Scan for the cell matching the given text and deliver its [X, Y] coordinate at center. 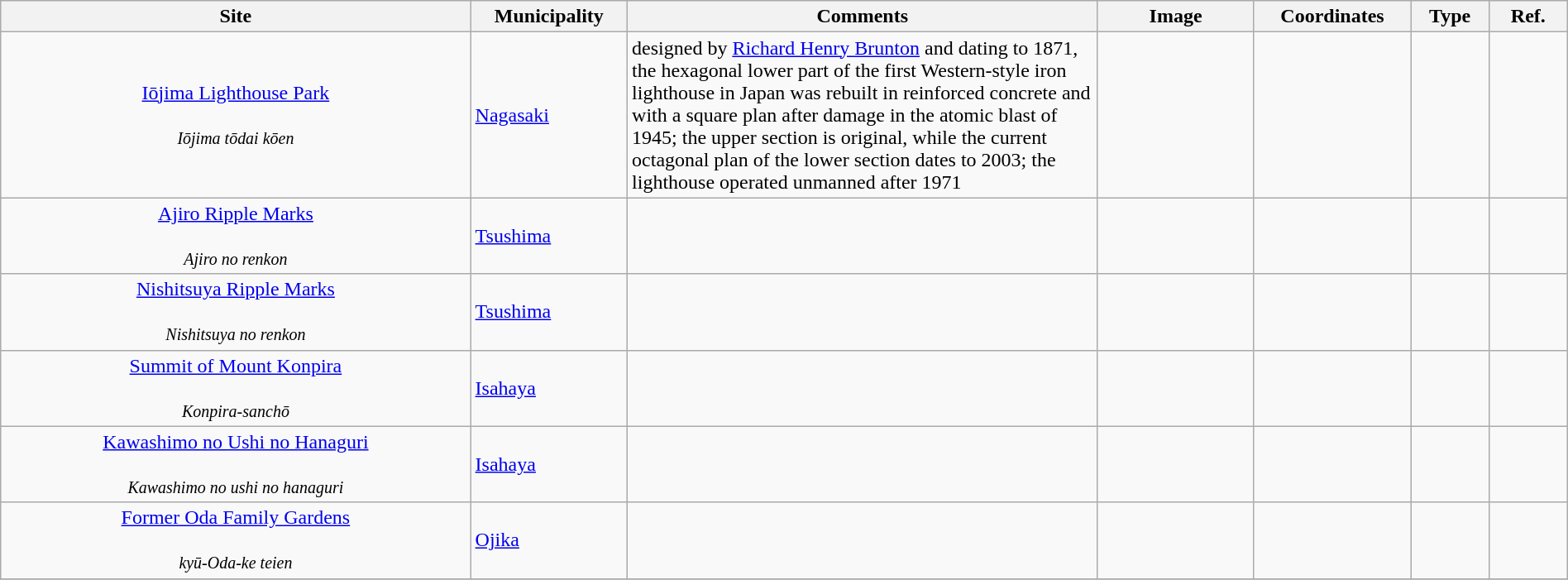
Summit of Mount KonpiraKonpira-sanchō [236, 388]
Kawashimo no Ushi no HanaguriKawashimo no ushi no hanaguri [236, 464]
Site [236, 17]
Ajiro Ripple MarksAjiro no renkon [236, 236]
Type [1451, 17]
Ref. [1528, 17]
Nishitsuya Ripple MarksNishitsuya no renkon [236, 312]
Image [1176, 17]
Ojika [549, 540]
Municipality [549, 17]
Former Oda Family Gardenskyū-Oda-ke teien [236, 540]
Nagasaki [549, 115]
Coordinates [1331, 17]
Iōjima Lighthouse ParkIōjima tōdai kōen [236, 115]
Comments [863, 17]
